Return [x, y] of the center of cell containing provided text 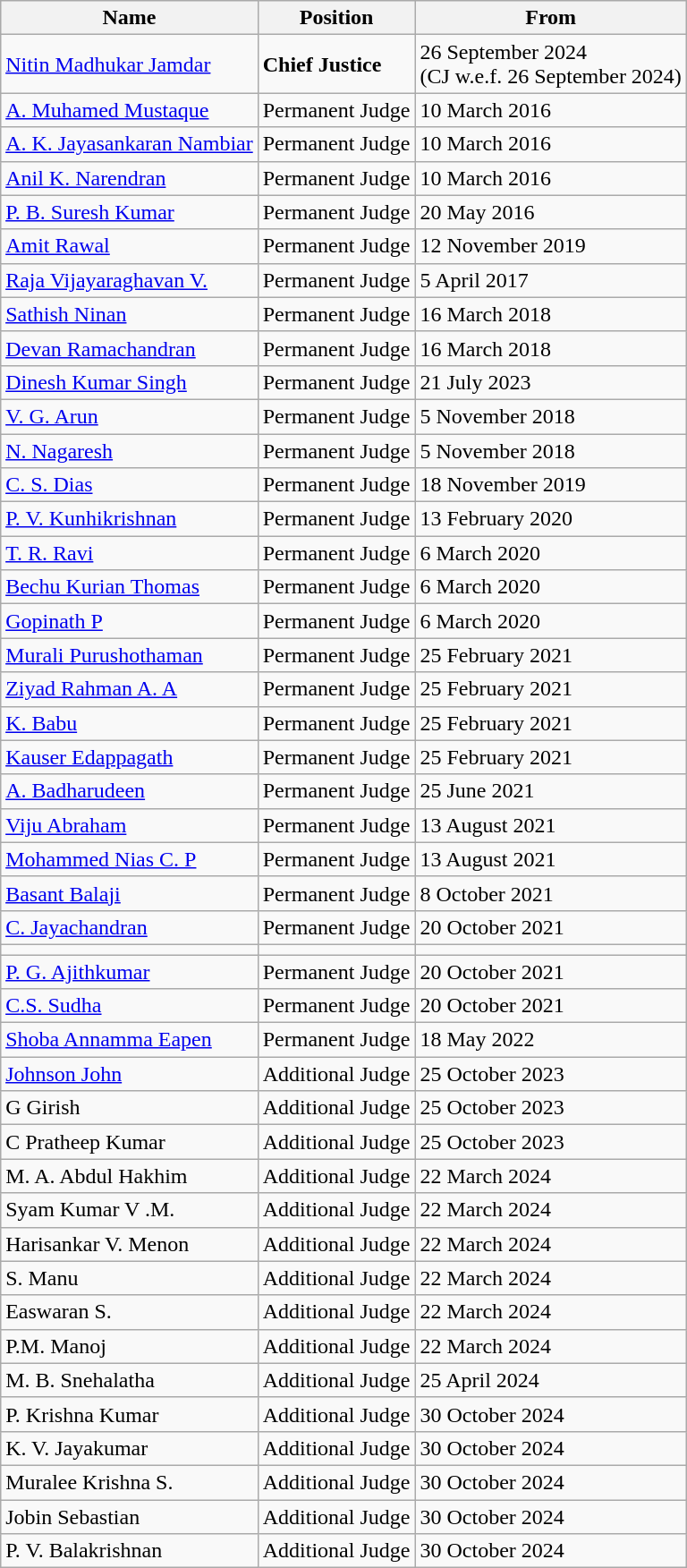
Mohammed Nias C. P [130, 859]
C. S. Dias [130, 485]
Dinesh Kumar Singh [130, 382]
8 October 2021 [551, 893]
P. V. Kunhikrishnan [130, 519]
P. Krishna Kumar [130, 1414]
Name [130, 18]
M. A. Abdul Hakhim [130, 1176]
Anil K. Narendran [130, 178]
Viju Abraham [130, 825]
Kauser Edappagath [130, 757]
Harisankar V. Menon [130, 1244]
C.S. Sudha [130, 1006]
P. G. Ajithkumar [130, 971]
Shoba Annamma Eapen [130, 1040]
K. V. Jayakumar [130, 1448]
P. B. Suresh Kumar [130, 212]
Sathish Ninan [130, 314]
Raja Vijayaraghavan V. [130, 280]
Gopinath P [130, 621]
A. Muhamed Mustaque [130, 110]
21 July 2023 [551, 382]
V. G. Arun [130, 416]
S. Manu [130, 1278]
Syam Kumar V .M. [130, 1210]
C. Jayachandran [130, 927]
Johnson John [130, 1074]
Amit Rawal [130, 246]
K. Babu [130, 723]
Jobin Sebastian [130, 1517]
Devan Ramachandran [130, 348]
G Girish [130, 1108]
P. V. Balakrishnan [130, 1551]
Chief Justice [336, 64]
25 April 2024 [551, 1380]
Bechu Kurian Thomas [130, 587]
A. K. Jayasankaran Nambiar [130, 144]
Position [336, 18]
Easwaran S. [130, 1312]
T. R. Ravi [130, 553]
20 May 2016 [551, 212]
P.M. Manoj [130, 1346]
C Pratheep Kumar [130, 1142]
Basant Balaji [130, 893]
5 April 2017 [551, 280]
Ziyad Rahman A. A [130, 689]
Muralee Krishna S. [130, 1482]
26 September 2024 (CJ w.e.f. 26 September 2024) [551, 64]
Nitin Madhukar Jamdar [130, 64]
A. Badharudeen [130, 791]
Murali Purushothaman [130, 655]
13 February 2020 [551, 519]
M. B. Snehalatha [130, 1380]
N. Nagaresh [130, 450]
12 November 2019 [551, 246]
18 November 2019 [551, 485]
18 May 2022 [551, 1040]
From [551, 18]
25 June 2021 [551, 791]
